Scan for the cell matching the given text and deliver its (X, Y) coordinate at center. 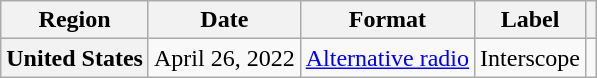
Interscope (530, 58)
Region (75, 20)
Alternative radio (387, 58)
Label (530, 20)
United States (75, 58)
Date (224, 20)
April 26, 2022 (224, 58)
Format (387, 20)
